Scan for the cell matching the given text and deliver its [x, y] coordinate at center. 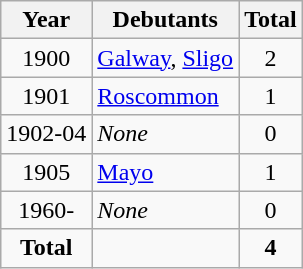
Debutants [166, 20]
1960- [46, 210]
Galway, Sligo [166, 58]
Year [46, 20]
2 [271, 58]
4 [271, 248]
1905 [46, 172]
1901 [46, 96]
Mayo [166, 172]
Roscommon [166, 96]
1900 [46, 58]
1902-04 [46, 134]
